Detect which cell encompasses the target text, then output its (x, y) center coordinate. 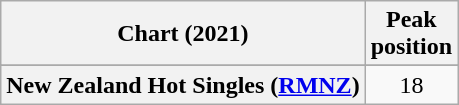
18 (411, 85)
Peakposition (411, 34)
New Zealand Hot Singles (RMNZ) (183, 85)
Chart (2021) (183, 34)
